Detect which cell encompasses the target text, then output its (X, Y) center coordinate. 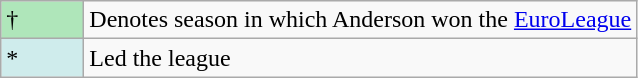
† (42, 20)
Led the league (360, 58)
Denotes season in which Anderson won the EuroLeague (360, 20)
* (42, 58)
